From the cell containing the given text, extract its center point as (X, Y) coordinate. 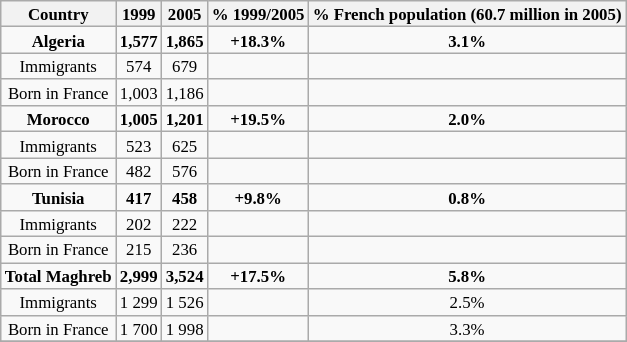
+17.5% (258, 276)
2005 (185, 14)
1,577 (139, 40)
574 (139, 66)
Country (58, 14)
458 (185, 197)
2,999 (139, 276)
1,201 (185, 119)
Morocco (58, 119)
523 (139, 145)
1,003 (139, 93)
1 299 (139, 302)
222 (185, 224)
202 (139, 224)
1999 (139, 14)
+18.3% (258, 40)
2.5% (468, 302)
679 (185, 66)
3.3% (468, 328)
5.8% (468, 276)
482 (139, 171)
215 (139, 250)
3,524 (185, 276)
236 (185, 250)
576 (185, 171)
% 1999/2005 (258, 14)
0.8% (468, 197)
1,005 (139, 119)
3.1% (468, 40)
2.0% (468, 119)
417 (139, 197)
% French population (60.7 million in 2005) (468, 14)
1,865 (185, 40)
+19.5% (258, 119)
1 700 (139, 328)
1,186 (185, 93)
+9.8% (258, 197)
625 (185, 145)
Total Maghreb (58, 276)
1 526 (185, 302)
1 998 (185, 328)
Algeria (58, 40)
Tunisia (58, 197)
